Return (X, Y) of the center of cell containing provided text 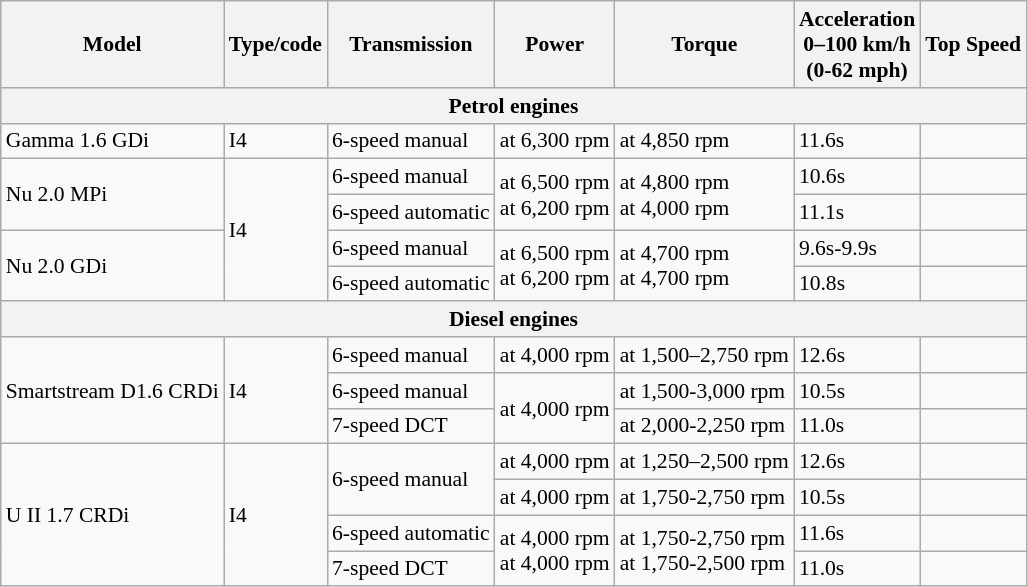
at 1,500-3,000 rpm (704, 391)
9.6s-9.9s (857, 248)
Model (112, 44)
Smartstream D1.6 CRDi (112, 390)
at 1,750-2,750 rpm at 1,750-2,500 rpm (704, 550)
Torque (704, 44)
at 4,800 rpm at 4,000 rpm (704, 194)
Petrol engines (514, 106)
Type/code (276, 44)
10.6s (857, 177)
at 4,850 rpm (704, 141)
at 1,500–2,750 rpm (704, 355)
at 2,000-2,250 rpm (704, 426)
Gamma 1.6 GDi (112, 141)
Diesel engines (514, 320)
Power (555, 44)
at 4,000 rpm at 4,000 rpm (555, 550)
Nu 2.0 MPi (112, 194)
Top Speed (973, 44)
10.8s (857, 284)
at 6,300 rpm (555, 141)
Nu 2.0 GDi (112, 266)
at 1,750-2,750 rpm (704, 498)
Acceleration0–100 km/h(0-62 mph) (857, 44)
at 4,700 rpm at 4,700 rpm (704, 266)
at 1,250–2,500 rpm (704, 462)
Transmission (411, 44)
U II 1.7 CRDi (112, 515)
11.1s (857, 213)
